Detect which cell encompasses the target text, then output its [X, Y] center coordinate. 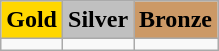
Bronze [176, 20]
Silver [98, 20]
Gold [32, 20]
